Capture the cell that displays the provided text and extract its (x, y) central coordinate. 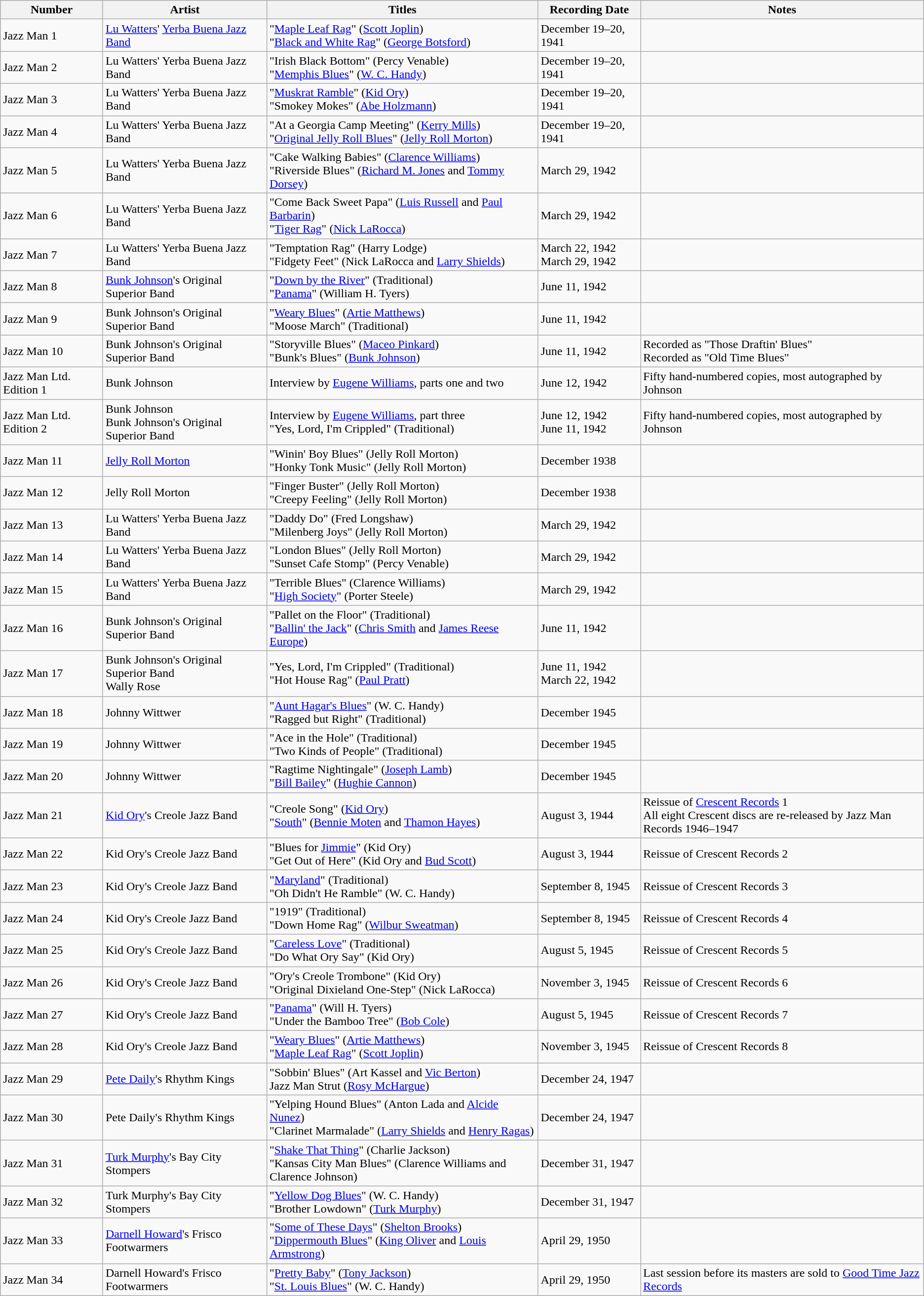
Titles (402, 10)
"Temptation Rag" (Harry Lodge)"Fidgety Feet" (Nick LaRocca and Larry Shields) (402, 255)
"Storyville Blues" (Maceo Pinkard)"Bunk's Blues" (Bunk Johnson) (402, 351)
"Maple Leaf Rag" (Scott Joplin)"Black and White Rag" (George Botsford) (402, 36)
"Come Back Sweet Papa" (Luis Russell and Paul Barbarin)"Tiger Rag" (Nick LaRocca) (402, 216)
Jazz Man 19 (52, 745)
"Muskrat Ramble" (Kid Ory)"Smokey Mokes" (Abe Holzmann) (402, 100)
March 22, 1942March 29, 1942 (589, 255)
"Sobbin' Blues" (Art Kassel and Vic Berton)Jazz Man Strut (Rosy McHargue) (402, 1079)
"Aunt Hagar's Blues" (W. C. Handy)"Ragged but Right" (Traditional) (402, 712)
"Weary Blues" (Artie Matthews)"Maple Leaf Rag" (Scott Joplin) (402, 1047)
"Some of These Days" (Shelton Brooks)"Dippermouth Blues" (King Oliver and Louis Armstrong) (402, 1241)
Jazz Man 22 (52, 854)
Jazz Man 12 (52, 493)
"1919" (Traditional)"Down Home Rag" (Wilbur Sweatman) (402, 918)
Jazz Man 4 (52, 131)
Recorded as "Those Draftin' Blues"Recorded as "Old Time Blues" (782, 351)
Jazz Man Ltd. Edition 2 (52, 422)
"Finger Buster" (Jelly Roll Morton)"Creepy Feeling" (Jelly Roll Morton) (402, 493)
"Careless Love" (Traditional)"Do What Ory Say" (Kid Ory) (402, 950)
Jazz Man 21 (52, 815)
June 12, 1942 (589, 383)
Reissue of Crescent Records 5 (782, 950)
Jazz Man 10 (52, 351)
Interview by Eugene Williams, part three"Yes, Lord, I'm Crippled" (Traditional) (402, 422)
Jazz Man 13 (52, 525)
Jazz Man 25 (52, 950)
Jazz Man 17 (52, 673)
"London Blues" (Jelly Roll Morton)"Sunset Cafe Stomp" (Percy Venable) (402, 557)
June 11, 1942March 22, 1942 (589, 673)
"Winin' Boy Blues" (Jelly Roll Morton)"Honky Tonk Music" (Jelly Roll Morton) (402, 461)
Notes (782, 10)
Jazz Man 27 (52, 1015)
"Cake Walking Babies" (Clarence Williams)"Riverside Blues" (Richard M. Jones and Tommy Dorsey) (402, 170)
"Weary Blues" (Artie Matthews)"Moose March" (Traditional) (402, 319)
Number (52, 10)
Jazz Man 15 (52, 589)
June 12, 1942June 11, 1942 (589, 422)
Reissue of Crescent Records 2 (782, 854)
"Ace in the Hole" (Traditional)"Two Kinds of People" (Traditional) (402, 745)
Jazz Man 7 (52, 255)
Jazz Man 9 (52, 319)
Jazz Man 16 (52, 628)
"Terrible Blues" (Clarence Williams)"High Society" (Porter Steele) (402, 589)
Jazz Man 5 (52, 170)
"Irish Black Bottom" (Percy Venable)"Memphis Blues" (W. C. Handy) (402, 67)
Jazz Man 11 (52, 461)
"Ory's Creole Trombone" (Kid Ory)"Original Dixieland One-Step" (Nick LaRocca) (402, 982)
Reissue of Crescent Records 7 (782, 1015)
Jazz Man 14 (52, 557)
Jazz Man 28 (52, 1047)
Recording Date (589, 10)
Jazz Man 20 (52, 776)
"Maryland" (Traditional)"Oh Didn't He Ramble" (W. C. Handy) (402, 886)
Interview by Eugene Williams, parts one and two (402, 383)
Jazz Man 31 (52, 1163)
"Yellow Dog Blues" (W. C. Handy)"Brother Lowdown" (Turk Murphy) (402, 1202)
"Daddy Do" (Fred Longshaw)"Milenberg Joys" (Jelly Roll Morton) (402, 525)
Jazz Man 30 (52, 1118)
"Ragtime Nightingale" (Joseph Lamb)"Bill Bailey" (Hughie Cannon) (402, 776)
Artist (185, 10)
Jazz Man 26 (52, 982)
Jazz Man 1 (52, 36)
Jazz Man 23 (52, 886)
"Shake That Thing" (Charlie Jackson)"Kansas City Man Blues" (Clarence Williams and Clarence Johnson) (402, 1163)
Reissue of Crescent Records 3 (782, 886)
Reissue of Crescent Records 1All eight Crescent discs are re-released by Jazz Man Records 1946–1947 (782, 815)
Jazz Man 29 (52, 1079)
"Creole Song" (Kid Ory)"South" (Bennie Moten and Thamon Hayes) (402, 815)
"Yes, Lord, I'm Crippled" (Traditional)"Hot House Rag" (Paul Pratt) (402, 673)
Reissue of Crescent Records 4 (782, 918)
Bunk JohnsonBunk Johnson's Original Superior Band (185, 422)
Jazz Man 34 (52, 1280)
Reissue of Crescent Records 8 (782, 1047)
Last session before its masters are sold to Good Time Jazz Records (782, 1280)
Jazz Man 32 (52, 1202)
Jazz Man 24 (52, 918)
"Blues for Jimmie" (Kid Ory)"Get Out of Here" (Kid Ory and Bud Scott) (402, 854)
Bunk Johnson (185, 383)
"Panama" (Will H. Tyers)"Under the Bamboo Tree" (Bob Cole) (402, 1015)
"Pallet on the Floor" (Traditional)"Ballin' the Jack" (Chris Smith and James Reese Europe) (402, 628)
"Down by the River" (Traditional)"Panama" (William H. Tyers) (402, 286)
Reissue of Crescent Records 6 (782, 982)
"At a Georgia Camp Meeting" (Kerry Mills)"Original Jelly Roll Blues" (Jelly Roll Morton) (402, 131)
Jazz Man 33 (52, 1241)
Bunk Johnson's Original Superior BandWally Rose (185, 673)
Jazz Man 8 (52, 286)
Jazz Man 6 (52, 216)
Jazz Man 18 (52, 712)
"Yelping Hound Blues" (Anton Lada and Alcide Nunez)"Clarinet Marmalade" (Larry Shields and Henry Ragas) (402, 1118)
"Pretty Baby" (Tony Jackson)"St. Louis Blues" (W. C. Handy) (402, 1280)
Jazz Man 2 (52, 67)
Jazz Man 3 (52, 100)
Jazz Man Ltd. Edition 1 (52, 383)
